Return the (x, y) coordinate for the center point of the cell that contains the specified text.  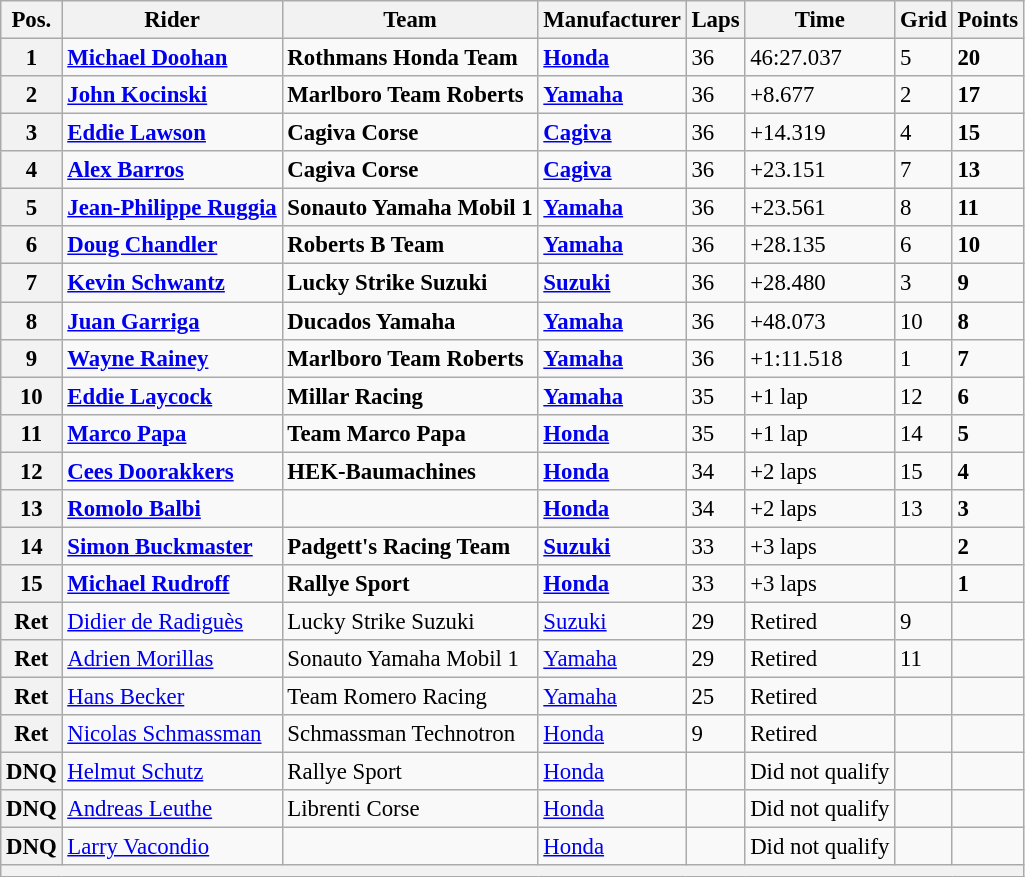
Roberts B Team (410, 245)
Nicolas Schmassman (172, 734)
Pos. (32, 20)
Manufacturer (612, 20)
Team Marco Papa (410, 433)
Millar Racing (410, 396)
+1:11.518 (820, 358)
Alex Barros (172, 170)
+23.561 (820, 208)
Michael Rudroff (172, 584)
Time (820, 20)
Cees Doorakkers (172, 471)
Eddie Laycock (172, 396)
HEK-Baumachines (410, 471)
25 (716, 697)
+23.151 (820, 170)
Grid (924, 20)
Ducados Yamaha (410, 321)
Eddie Lawson (172, 133)
Team Romero Racing (410, 697)
17 (988, 95)
Team (410, 20)
Marco Papa (172, 433)
+48.073 (820, 321)
Juan Garriga (172, 321)
+8.677 (820, 95)
Adrien Morillas (172, 659)
Hans Becker (172, 697)
20 (988, 58)
+28.480 (820, 283)
Simon Buckmaster (172, 546)
+14.319 (820, 133)
Larry Vacondio (172, 847)
46:27.037 (820, 58)
Schmassman Technotron (410, 734)
Helmut Schutz (172, 772)
Padgett's Racing Team (410, 546)
John Kocinski (172, 95)
Rider (172, 20)
Kevin Schwantz (172, 283)
Librenti Corse (410, 809)
Andreas Leuthe (172, 809)
Romolo Balbi (172, 509)
Points (988, 20)
Wayne Rainey (172, 358)
Jean-Philippe Ruggia (172, 208)
Michael Doohan (172, 58)
Laps (716, 20)
Doug Chandler (172, 245)
+28.135 (820, 245)
Rothmans Honda Team (410, 58)
Didier de Radiguès (172, 621)
